For the text-containing cell, return its midpoint in [x, y] coordinate format. 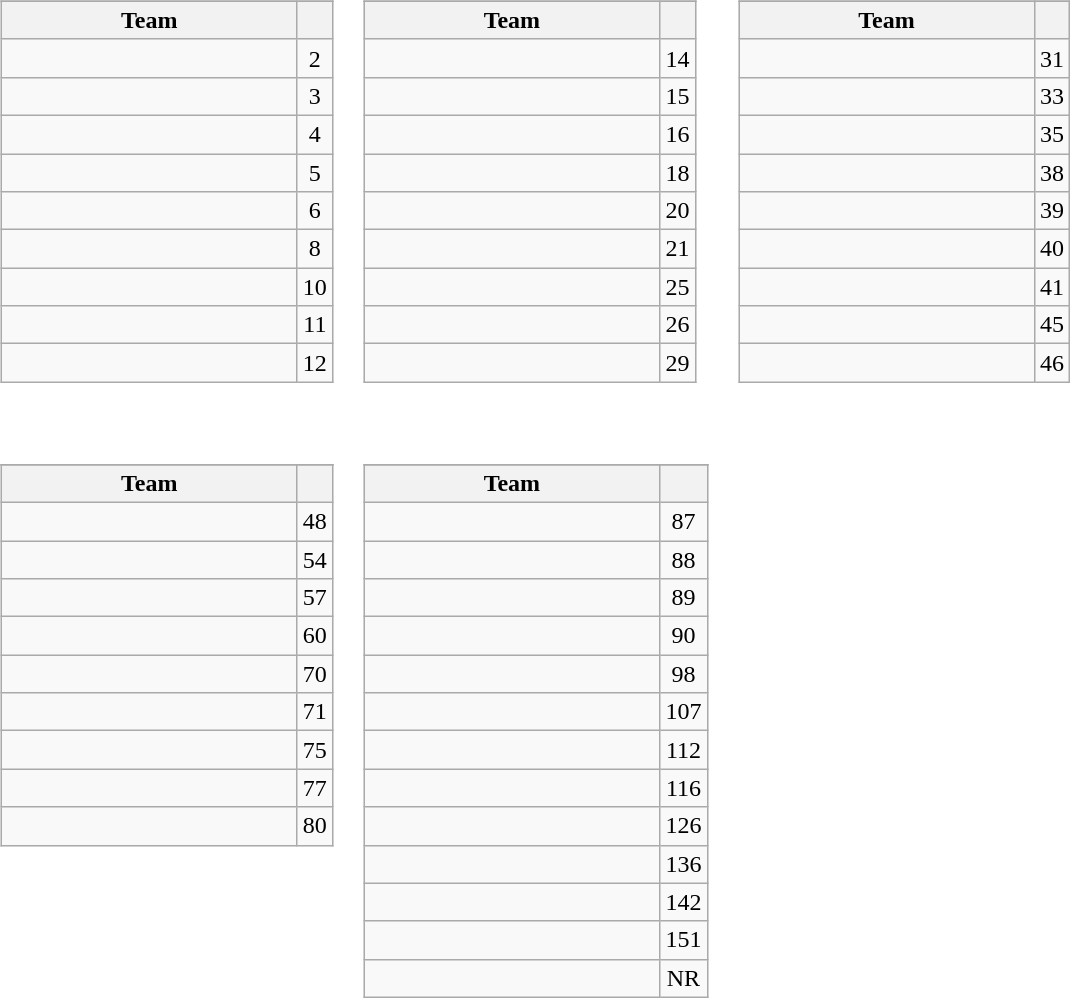
112 [684, 750]
80 [314, 826]
71 [314, 712]
75 [314, 750]
142 [684, 902]
12 [314, 363]
39 [1052, 211]
89 [684, 598]
107 [684, 712]
4 [314, 134]
40 [1052, 249]
38 [1052, 173]
14 [678, 58]
33 [1052, 96]
70 [314, 674]
87 [684, 521]
2 [314, 58]
35 [1052, 134]
41 [1052, 287]
NR [684, 978]
45 [1052, 325]
46 [1052, 363]
57 [314, 598]
126 [684, 826]
20 [678, 211]
16 [678, 134]
60 [314, 636]
3 [314, 96]
116 [684, 788]
77 [314, 788]
151 [684, 940]
11 [314, 325]
15 [678, 96]
136 [684, 864]
18 [678, 173]
6 [314, 211]
5 [314, 173]
26 [678, 325]
8 [314, 249]
98 [684, 674]
10 [314, 287]
31 [1052, 58]
25 [678, 287]
48 [314, 521]
90 [684, 636]
54 [314, 559]
88 [684, 559]
21 [678, 249]
29 [678, 363]
